Scan for the cell matching the given text and deliver its (X, Y) coordinate at center. 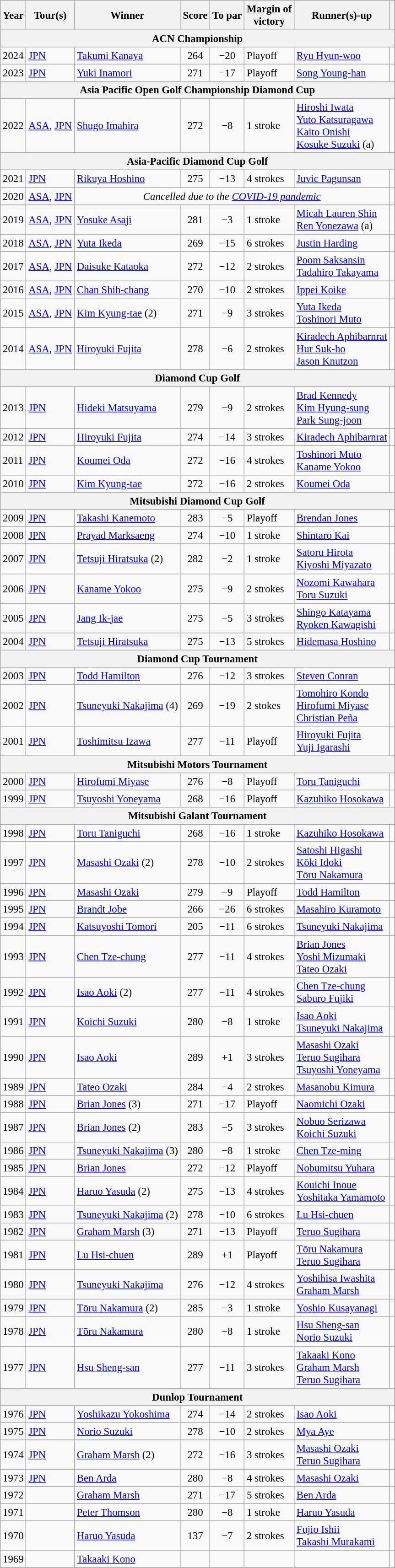
1974 (13, 1455)
1986 (13, 1151)
Masashi Ozaki Teruo Sugihara Tsuyoshi Yoneyama (341, 1057)
Isao Aoki Tsuneyuki Nakajima (341, 1022)
1971 (13, 1512)
2011 (13, 461)
2012 (13, 437)
Takashi Kanemoto (127, 518)
Kaname Yokoo (127, 588)
1988 (13, 1104)
Hideki Matsuyama (127, 408)
Ryu Hyun-woo (341, 56)
Fujio Ishii Takashi Murakami (341, 1536)
1990 (13, 1057)
−2 (227, 559)
Chen Tze-chung (127, 956)
2015 (13, 313)
Yuta Ikeda (127, 243)
Haruo Yasuda (2) (127, 1191)
Tsuneyuki Nakajima (3) (127, 1151)
Koichi Suzuki (127, 1022)
Teruo Sugihara (341, 1232)
Yoshio Kusayanagi (341, 1308)
2019 (13, 220)
270 (195, 290)
Brian Jones Yoshi Mizumaki Tateo Ozaki (341, 956)
Hiroyuki Fujita Yuji Igarashi (341, 741)
Winner (127, 16)
−15 (227, 243)
Cancelled due to the COVID-19 pandemic (232, 196)
284 (195, 1087)
Mitsubishi Diamond Cup Golf (198, 501)
Norio Suzuki (127, 1431)
2021 (13, 179)
Kiradech Aphibarnrat Hur Suk-ho Jason Knutzon (341, 349)
266 (195, 910)
1977 (13, 1367)
Year (13, 16)
−4 (227, 1087)
Hsu Sheng-san Norio Suzuki (341, 1332)
2002 (13, 705)
Tsuyoshi Yoneyama (127, 799)
2006 (13, 588)
2020 (13, 196)
1975 (13, 1431)
2023 (13, 73)
Brad Kennedy Kim Hyung-sung Park Sung-joon (341, 408)
2010 (13, 484)
205 (195, 927)
Graham Marsh (127, 1495)
Katsuyoshi Tomori (127, 927)
Masashi Ozaki Teruo Sugihara (341, 1455)
Tour(s) (50, 16)
Hsu Sheng-san (127, 1367)
Ippei Koike (341, 290)
Tōru Nakamura (127, 1332)
−6 (227, 349)
Hidemasa Hoshino (341, 641)
Takaaki Kono (127, 1559)
2013 (13, 408)
Micah Lauren Shin Ren Yonezawa (a) (341, 220)
Daisuke Kataoka (127, 266)
Tetsuji Hiratsuka (127, 641)
To par (227, 16)
Margin ofvictory (269, 16)
Isao Aoki (2) (127, 992)
2007 (13, 559)
Nozomi Kawahara Toru Suzuki (341, 588)
2004 (13, 641)
2001 (13, 741)
Tomohiro Kondo Hirofumi Miyase Christian Peña (341, 705)
ACN Championship (198, 39)
1969 (13, 1559)
1993 (13, 956)
Juvic Pagunsan (341, 179)
Nobuo Serizawa Koichi Suzuki (341, 1127)
1995 (13, 910)
Shintaro Kai (341, 536)
Toshinori Muto Kaname Yokoo (341, 461)
Yosuke Asaji (127, 220)
Brandt Jobe (127, 910)
Naomichi Ozaki (341, 1104)
Tsuneyuki Nakajima (4) (127, 705)
Justin Harding (341, 243)
Tsuneyuki Nakajima (2) (127, 1215)
1981 (13, 1255)
1998 (13, 833)
Diamond Cup Tournament (198, 659)
Kim Kyung-tae (127, 484)
−20 (227, 56)
Yuta Ikeda Toshinori Muto (341, 313)
1979 (13, 1308)
1996 (13, 892)
137 (195, 1536)
Runner(s)-up (341, 16)
282 (195, 559)
Brian Jones (127, 1168)
2018 (13, 243)
2024 (13, 56)
Tateo Ozaki (127, 1087)
Yuki Inamori (127, 73)
2017 (13, 266)
2022 (13, 126)
Satoshi Higashi Kōki Idoki Tōru Nakamura (341, 863)
Hirofumi Miyase (127, 782)
Masashi Ozaki (2) (127, 863)
Mya Aye (341, 1431)
1994 (13, 927)
Tōru Nakamura (2) (127, 1308)
1983 (13, 1215)
1976 (13, 1414)
285 (195, 1308)
1985 (13, 1168)
Rikuya Hoshino (127, 179)
Mitsubishi Galant Tournament (198, 816)
Song Young-han (341, 73)
1992 (13, 992)
2014 (13, 349)
Yoshikazu Yokoshima (127, 1414)
1973 (13, 1478)
Prayad Marksaeng (127, 536)
−7 (227, 1536)
Asia-Pacific Diamond Cup Golf (198, 161)
1980 (13, 1284)
Asia Pacific Open Golf Championship Diamond Cup (198, 90)
Kiradech Aphibarnrat (341, 437)
1984 (13, 1191)
Brendan Jones (341, 518)
Jang Ik-jae (127, 618)
Kouichi Inoue Yoshitaka Yamamoto (341, 1191)
Score (195, 16)
Masanobu Kimura (341, 1087)
Graham Marsh (2) (127, 1455)
Masahiro Kuramoto (341, 910)
Brian Jones (2) (127, 1127)
Chan Shih-chang (127, 290)
Tōru Nakamura Teruo Sugihara (341, 1255)
1999 (13, 799)
1991 (13, 1022)
Poom Saksansin Tadahiro Takayama (341, 266)
Dunlop Tournament (198, 1397)
2000 (13, 782)
1972 (13, 1495)
Diamond Cup Golf (198, 378)
Kim Kyung-tae (2) (127, 313)
1982 (13, 1232)
Mitsubishi Motors Tournament (198, 764)
Yoshihisa Iwashita Graham Marsh (341, 1284)
Peter Thomson (127, 1512)
Tetsuji Hiratsuka (2) (127, 559)
2 stokes (269, 705)
−19 (227, 705)
Shugo Imahira (127, 126)
Graham Marsh (3) (127, 1232)
Chen Tze-chung Saburo Fujiki (341, 992)
Brian Jones (3) (127, 1104)
2008 (13, 536)
−26 (227, 910)
2009 (13, 518)
Nobumitsu Yuhara (341, 1168)
Takaaki Kono Graham Marsh Teruo Sugihara (341, 1367)
Chen Tze-ming (341, 1151)
Steven Conran (341, 676)
1997 (13, 863)
2005 (13, 618)
Hiroshi Iwata Yuto Katsuragawa Kaito Onishi Kosuke Suzuki (a) (341, 126)
2003 (13, 676)
1987 (13, 1127)
Takumi Kanaya (127, 56)
264 (195, 56)
281 (195, 220)
2016 (13, 290)
Shingo Katayama Ryoken Kawagishi (341, 618)
1970 (13, 1536)
1989 (13, 1087)
Toshimitsu Izawa (127, 741)
Satoru Hirota Kiyoshi Miyazato (341, 559)
1978 (13, 1332)
